Output the (x, y) coordinate of the center of the cell containing the given text.  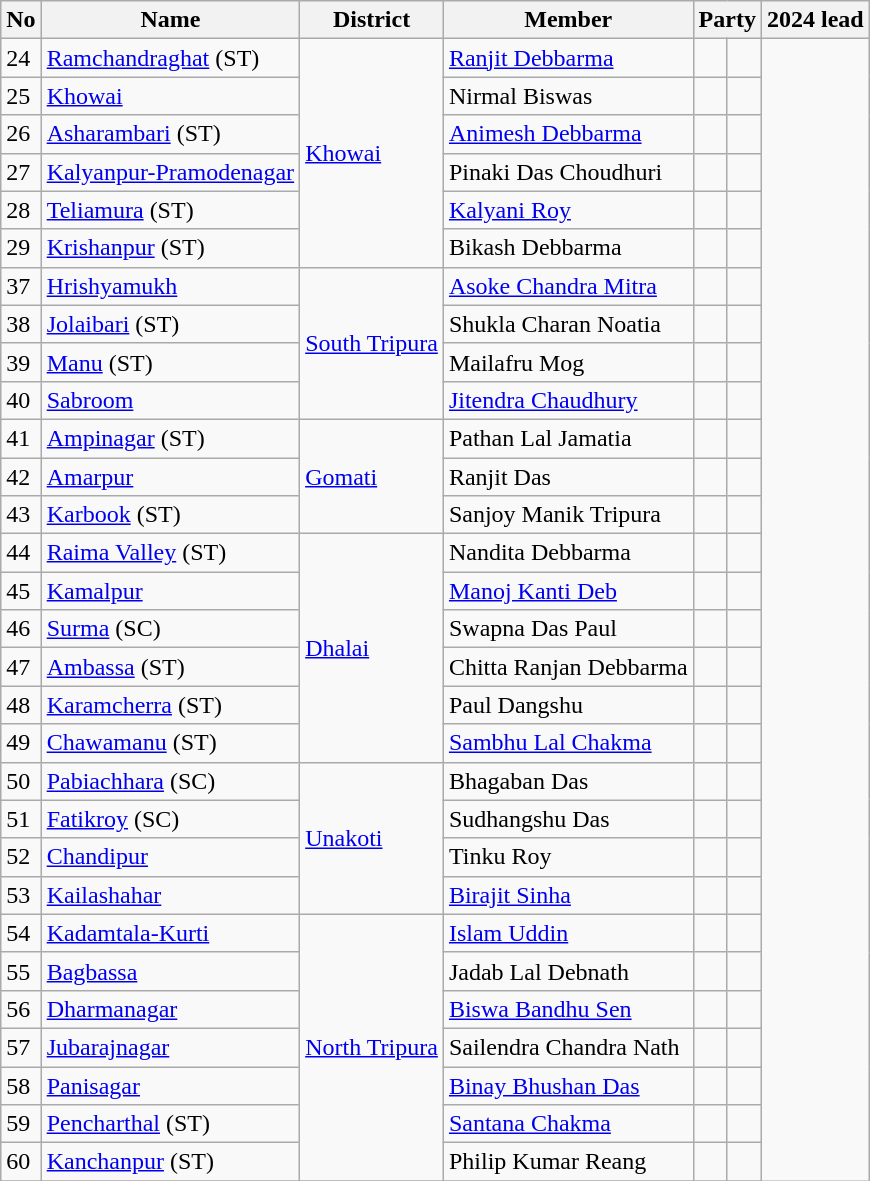
Jadab Lal Debnath (568, 971)
Jolaibari (ST) (170, 324)
42 (21, 477)
Fatikroy (SC) (170, 819)
North Tripura (372, 1047)
Sambhu Lal Chakma (568, 743)
Chitta Ranjan Debbarma (568, 667)
Sudhangshu Das (568, 819)
Islam Uddin (568, 933)
Ramchandraghat (ST) (170, 58)
52 (21, 857)
Sanjoy Manik Tripura (568, 515)
46 (21, 629)
Asharambari (ST) (170, 134)
Chawamanu (ST) (170, 743)
Birajit Sinha (568, 895)
Kamalpur (170, 591)
44 (21, 553)
40 (21, 400)
South Tripura (372, 343)
59 (21, 1124)
District (372, 20)
28 (21, 210)
51 (21, 819)
Bagbassa (170, 971)
57 (21, 1047)
Dhalai (372, 648)
Amarpur (170, 477)
Nandita Debbarma (568, 553)
Krishanpur (ST) (170, 248)
Jitendra Chaudhury (568, 400)
Panisagar (170, 1085)
Paul Dangshu (568, 705)
Manu (ST) (170, 362)
37 (21, 286)
Dharmanagar (170, 1009)
No (21, 20)
Member (568, 20)
56 (21, 1009)
24 (21, 58)
Bhagaban Das (568, 781)
Nirmal Biswas (568, 96)
54 (21, 933)
39 (21, 362)
Surma (SC) (170, 629)
Karbook (ST) (170, 515)
45 (21, 591)
Unakoti (372, 838)
Pinaki Das Choudhuri (568, 172)
Pencharthal (ST) (170, 1124)
43 (21, 515)
Ampinagar (ST) (170, 438)
55 (21, 971)
50 (21, 781)
Manoj Kanti Deb (568, 591)
26 (21, 134)
Name (170, 20)
48 (21, 705)
Gomati (372, 476)
Kanchanpur (ST) (170, 1162)
Biswa Bandhu Sen (568, 1009)
Teliamura (ST) (170, 210)
Sabroom (170, 400)
Sailendra Chandra Nath (568, 1047)
Pabiachhara (SC) (170, 781)
29 (21, 248)
Binay Bhushan Das (568, 1085)
Raima Valley (ST) (170, 553)
Tinku Roy (568, 857)
Kailashahar (170, 895)
Karamcherra (ST) (170, 705)
Jubarajnagar (170, 1047)
27 (21, 172)
Bikash Debbarma (568, 248)
Kadamtala-Kurti (170, 933)
25 (21, 96)
49 (21, 743)
Santana Chakma (568, 1124)
Asoke Chandra Mitra (568, 286)
Hrishyamukh (170, 286)
Shukla Charan Noatia (568, 324)
2024 lead (815, 20)
60 (21, 1162)
Kalyanpur-Pramodenagar (170, 172)
Ranjit Debbarma (568, 58)
Animesh Debbarma (568, 134)
Kalyani Roy (568, 210)
Chandipur (170, 857)
53 (21, 895)
Ambassa (ST) (170, 667)
Ranjit Das (568, 477)
Pathan Lal Jamatia (568, 438)
Mailafru Mog (568, 362)
47 (21, 667)
41 (21, 438)
Philip Kumar Reang (568, 1162)
38 (21, 324)
Swapna Das Paul (568, 629)
58 (21, 1085)
Party (727, 20)
